Capture the cell that displays the provided text and extract its [X, Y] central coordinate. 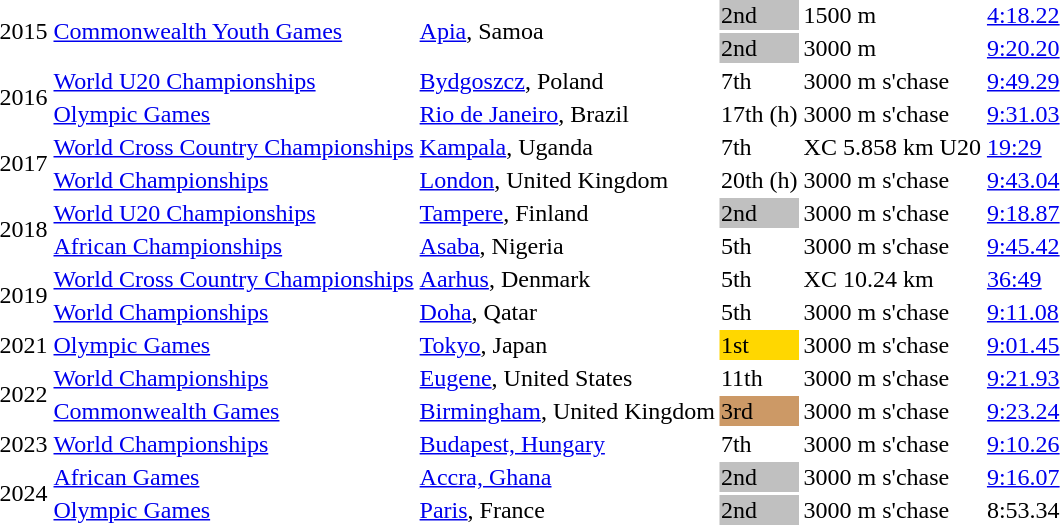
Accra, Ghana [567, 477]
Aarhus, Denmark [567, 279]
Bydgoszcz, Poland [567, 81]
3000 m [892, 48]
Budapest, Hungary [567, 444]
Tokyo, Japan [567, 345]
African Championships [234, 246]
11th [759, 378]
Paris, France [567, 510]
17th (h) [759, 114]
XC 5.858 km U20 [892, 147]
1500 m [892, 15]
Rio de Janeiro, Brazil [567, 114]
Commonwealth Youth Games [234, 32]
3rd [759, 411]
African Games [234, 477]
London, United Kingdom [567, 180]
Doha, Qatar [567, 312]
20th (h) [759, 180]
1st [759, 345]
Apia, Samoa [567, 32]
XC 10.24 km [892, 279]
Tampere, Finland [567, 213]
Eugene, United States [567, 378]
Commonwealth Games [234, 411]
Asaba, Nigeria [567, 246]
Birmingham, United Kingdom [567, 411]
Kampala, Uganda [567, 147]
